For the text-containing cell, return its midpoint in [X, Y] coordinate format. 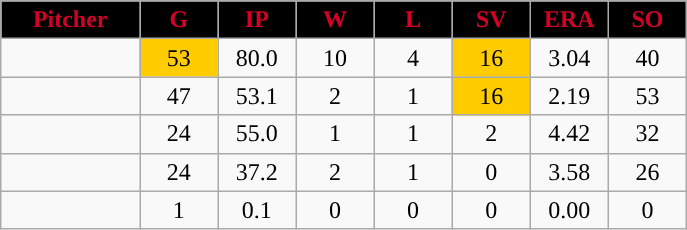
SV [491, 20]
37.2 [257, 172]
2.19 [569, 96]
26 [647, 172]
0.1 [257, 210]
Pitcher [70, 20]
4 [413, 58]
IP [257, 20]
32 [647, 134]
ERA [569, 20]
SO [647, 20]
40 [647, 58]
55.0 [257, 134]
80.0 [257, 58]
0.00 [569, 210]
3.04 [569, 58]
47 [179, 96]
W [335, 20]
3.58 [569, 172]
10 [335, 58]
53.1 [257, 96]
4.42 [569, 134]
L [413, 20]
G [179, 20]
